Pinpoint the cell where the given text exists, returning its (X, Y) midpoint coordinate. 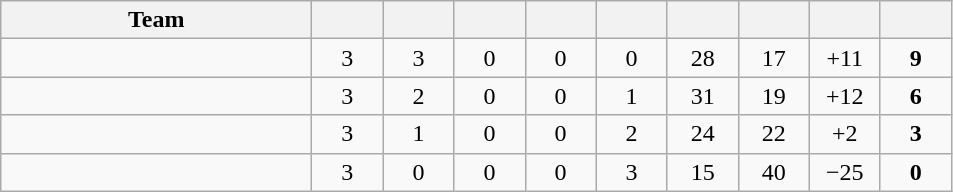
17 (774, 58)
+11 (844, 58)
19 (774, 96)
Team (156, 20)
40 (774, 172)
+12 (844, 96)
24 (702, 134)
6 (916, 96)
31 (702, 96)
+2 (844, 134)
9 (916, 58)
22 (774, 134)
28 (702, 58)
15 (702, 172)
−25 (844, 172)
